Find where the given text appears and provide that cell's center as [x, y] coordinate. 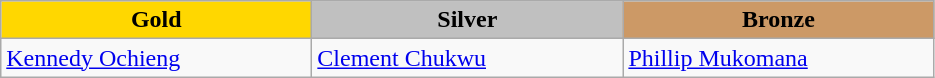
Gold [156, 20]
Clement Chukwu [468, 58]
Silver [468, 20]
Kennedy Ochieng [156, 58]
Bronze [778, 20]
Phillip Mukomana [778, 58]
